Provide the (x, y) coordinate of the cell's center where the given text is located.  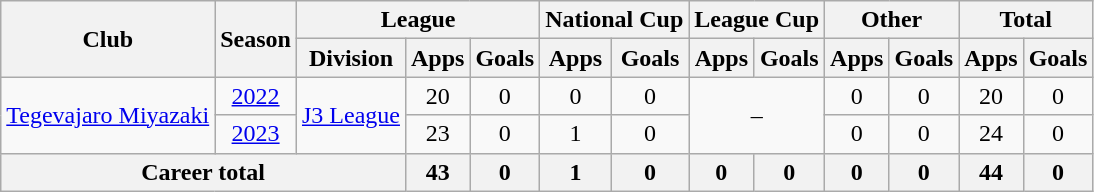
League (418, 20)
League Cup (757, 20)
Club (108, 39)
Division (350, 58)
2022 (256, 96)
43 (437, 172)
Other (892, 20)
Tegevajaro Miyazaki (108, 115)
Career total (204, 172)
Total (1026, 20)
– (757, 115)
2023 (256, 134)
24 (991, 134)
National Cup (614, 20)
44 (991, 172)
Season (256, 39)
23 (437, 134)
J3 League (350, 115)
